Determine the [X, Y] coordinate at the center of the cell enclosing the given text.  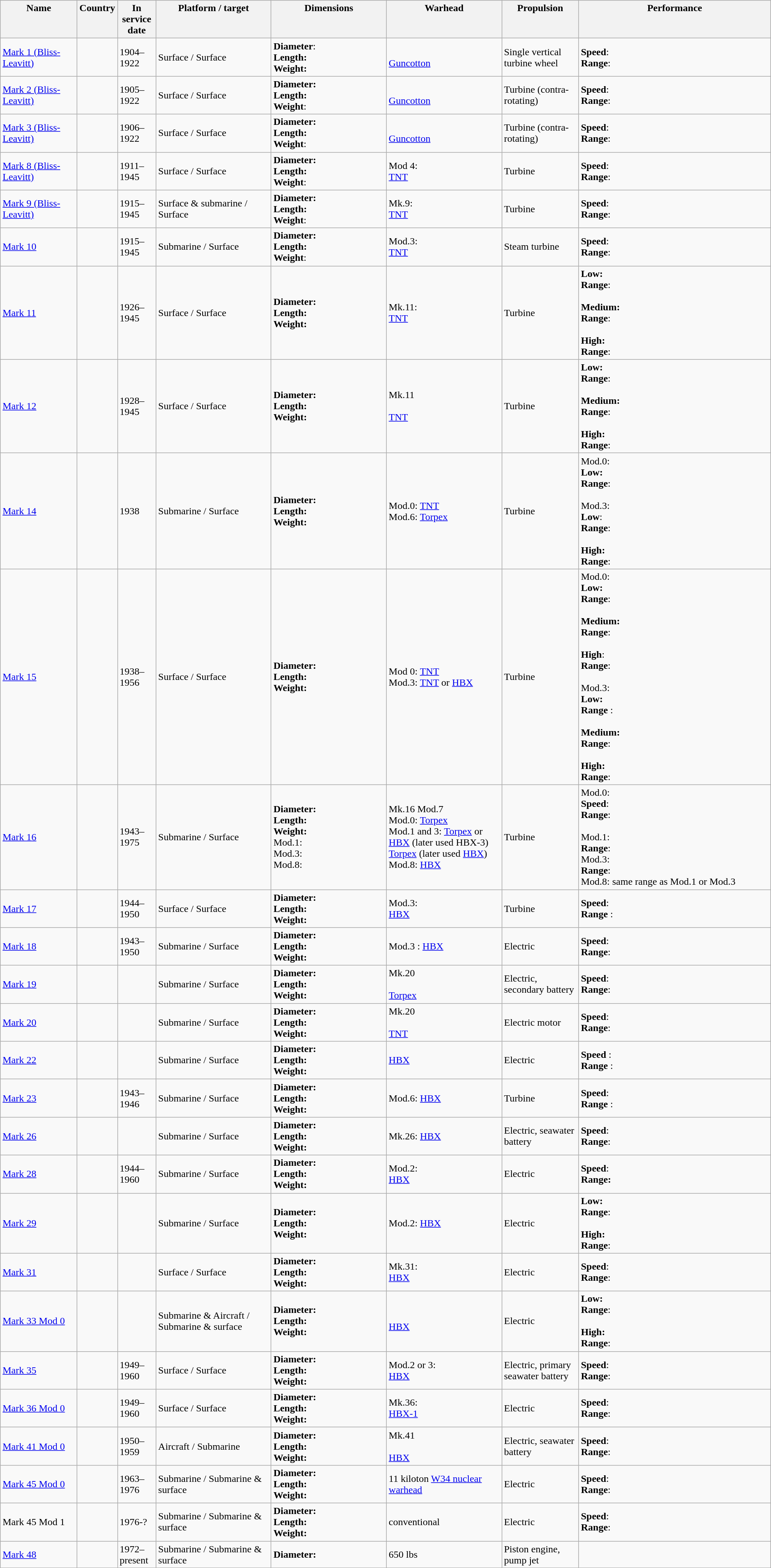
Submarine & Aircraft / Submarine & surface [214, 1321]
1928–1945 [137, 406]
Electric, primary seawater battery [540, 1370]
Mod.3 : HBX [444, 947]
Mod 0: TNTMod.3: TNT or HBX [444, 677]
Mark 12 [39, 406]
Mod.0:Speed: Range: Mod.1:Range: Mod.3:Range: Mod.8: same range as Mod.1 or Mod.3 [675, 837]
Mark 22 [39, 1060]
1972–present [137, 1554]
Single vertical turbine wheel [540, 57]
Mark 14 [39, 511]
Mark 31 [39, 1272]
Mark 20 [39, 1022]
Mark 11 [39, 312]
Mark 19 [39, 984]
In service date [137, 19]
Surface & submarine / Surface [214, 209]
Mark 41 Mod 0 [39, 1446]
Mod.0:Low: Range: Medium: Range: High: Range: Mod.3:Low: Range :Medium: Range: High: Range: [675, 677]
Mark 45 Mod 1 [39, 1522]
Speed :Range : [675, 1060]
Mark 8 (Bliss-Leavitt) [39, 171]
Electric, secondary battery [540, 984]
Mk.16 Mod.7Mod.0: TorpexMod.1 and 3: Torpex or HBX (later used HBX-3) Torpex (later used HBX)Mod.8: HBX [444, 837]
Performance [675, 19]
Mark 10 [39, 247]
Mark 3 (Bliss-Leavitt) [39, 133]
Country [97, 19]
Mark 16 [39, 837]
1905–1922 [137, 95]
1944–1950 [137, 908]
Diameter:Length: Weight: [329, 1136]
Mark 9 (Bliss-Leavitt) [39, 209]
Mark 48 [39, 1554]
Mk.36: HBX-1 [444, 1408]
Mark 15 [39, 677]
Mod.0: TNTMod.6: Torpex [444, 511]
Mk.9:TNT [444, 209]
1906–1922 [137, 133]
Mark 17 [39, 908]
1943–1946 [137, 1098]
1950–1959 [137, 1446]
1926–1945 [137, 312]
Aircraft / Submarine [214, 1446]
Mark 33 Mod 0 [39, 1321]
Steam turbine [540, 247]
1938–1956 [137, 677]
Mk.26: HBX [444, 1136]
Propulsion [540, 19]
Mk.20Torpex [444, 984]
Mod.6: HBX [444, 1098]
Mk.11TNT [444, 406]
Piston engine, pump jet [540, 1554]
Mod.3: HBX [444, 908]
11 kiloton W34 nuclear warhead [444, 1484]
Mark 18 [39, 947]
Mark 2 (Bliss-Leavitt) [39, 95]
1904–1922 [137, 57]
Mk.20TNT [444, 1022]
Mark 29 [39, 1223]
Mark 1 (Bliss-Leavitt) [39, 57]
Mod.2 or 3: HBX [444, 1370]
1911–1945 [137, 171]
Mod 4: TNT [444, 171]
650 lbs [444, 1554]
Mod.3: TNT [444, 247]
conventional [444, 1522]
Mk.31:HBX [444, 1272]
Electric motor [540, 1022]
Name [39, 19]
1944–1960 [137, 1174]
1976-? [137, 1522]
Mark 26 [39, 1136]
Mark 36 Mod 0 [39, 1408]
Mod.0:Low: Range: Mod.3:Low: Range: High: Range: [675, 511]
Warhead [444, 19]
Diameter: Length: Weight: Mod.1: Mod.3: Mod.8: [329, 837]
Mk.11: TNT [444, 312]
1943–1950 [137, 947]
Mark 23 [39, 1098]
Mark 28 [39, 1174]
Diameter: [329, 1554]
Dimensions [329, 19]
Platform / target [214, 19]
1963–1976 [137, 1484]
1938 [137, 511]
Mark 35 [39, 1370]
Mark 45 Mod 0 [39, 1484]
1943–1975 [137, 837]
Mk.41HBX [444, 1446]
